Locate the cell with the specified text and output its [X, Y] center coordinate. 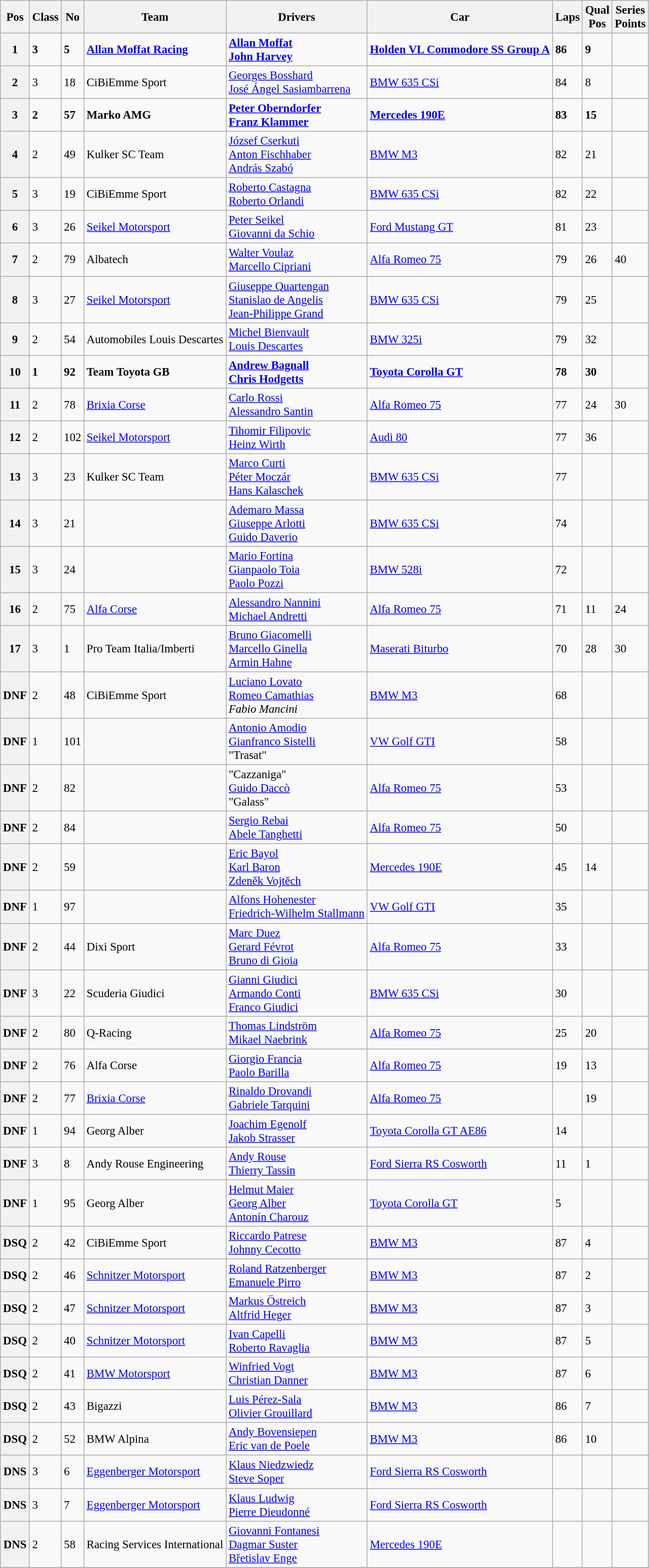
Class [46, 17]
Carlo Rossi Alessandro Santin [297, 405]
Toyota Corolla GT AE86 [460, 1131]
Marko AMG [155, 116]
18 [73, 82]
68 [568, 696]
27 [73, 300]
52 [73, 1439]
Winfried Vogt Christian Danner [297, 1374]
Team [155, 17]
Scuderia Giudici [155, 993]
Dixi Sport [155, 946]
Thomas Lindström Mikael Naebrink [297, 1032]
BMW Motorsport [155, 1374]
57 [73, 116]
74 [568, 523]
47 [73, 1308]
Klaus Niedzwiedz Steve Soper [297, 1472]
Antonio Amodio Gianfranco Sistelli "Trasat" [297, 742]
Albatech [155, 260]
Ford Mustang GT [460, 227]
József Cserkuti Anton Fischhaber András Szabó [297, 155]
Marco Curti Péter Moczár Hans Kalaschek [297, 477]
Rinaldo Drovandi Gabriele Tarquini [297, 1098]
Racing Services International [155, 1544]
Pos [15, 17]
59 [73, 867]
Allan Moffat Racing [155, 50]
Sergio Rebai Abele Tanghetti [297, 827]
32 [597, 339]
94 [73, 1131]
Andy Rouse Engineering [155, 1164]
50 [568, 827]
Eric Bayol Karl Baron Zdeněk Vojtěch [297, 867]
Peter Seikel Giovanni da Schio [297, 227]
Bigazzi [155, 1406]
Maserati Biturbo [460, 649]
Pro Team Italia/Imberti [155, 649]
Allan Moffat John Harvey [297, 50]
36 [597, 437]
Alessandro Nannini Michael Andretti [297, 609]
97 [73, 907]
SeriesPoints [630, 17]
48 [73, 696]
81 [568, 227]
Audi 80 [460, 437]
Laps [568, 17]
Automobiles Louis Descartes [155, 339]
Giovanni Fontanesi Dagmar Suster Břetislav Enge [297, 1544]
Roland Ratzenberger Emanuele Pirro [297, 1275]
Klaus Ludwig Pierre Dieudonné [297, 1505]
Walter Voulaz Marcello Cipriani [297, 260]
12 [15, 437]
76 [73, 1066]
Peter Oberndorfer Franz Klammer [297, 116]
28 [597, 649]
Georges Bosshard José Ángel Sasiambarrena [297, 82]
20 [597, 1032]
75 [73, 609]
92 [73, 372]
80 [73, 1032]
Luis Pérez-Sala Olivier Grouillard [297, 1406]
Ivan Capelli Roberto Ravaglia [297, 1341]
Tihomir Filipovic Heinz Wirth [297, 437]
16 [15, 609]
Team Toyota GB [155, 372]
49 [73, 155]
Drivers [297, 17]
Ademaro Massa Giuseppe Arlotti Guido Daverio [297, 523]
95 [73, 1203]
83 [568, 116]
Markus Östreich Altfrid Heger [297, 1308]
Mario Fortina Gianpaolo Toia Paolo Pozzi [297, 570]
QualPos [597, 17]
53 [568, 788]
Andy Rouse Thierry Tassin [297, 1164]
Marc Duez Gerard Févrot Bruno di Gioia [297, 946]
41 [73, 1374]
43 [73, 1406]
"Cazzaniga" Guido Daccò "Galass" [297, 788]
46 [73, 1275]
102 [73, 437]
71 [568, 609]
Luciano Lovato Romeo Camathias Fabio Mancini [297, 696]
No [73, 17]
Gianni Giudici Armando Conti Franco Giudici [297, 993]
54 [73, 339]
Q-Racing [155, 1032]
Joachim Egenolf Jakob Strasser [297, 1131]
70 [568, 649]
Car [460, 17]
45 [568, 867]
Riccardo Patrese Johnny Cecotto [297, 1243]
Holden VL Commodore SS Group A [460, 50]
35 [568, 907]
Roberto Castagna Roberto Orlandi [297, 195]
Alfons Hohenester Friedrich-Wilhelm Stallmann [297, 907]
Michel Bienvault Louis Descartes [297, 339]
Bruno Giacomelli Marcello Ginella Armin Hahne [297, 649]
Andy Bovensiepen Eric van de Poele [297, 1439]
101 [73, 742]
72 [568, 570]
BMW Alpina [155, 1439]
BMW 528i [460, 570]
33 [568, 946]
17 [15, 649]
Andrew Bagnall Chris Hodgetts [297, 372]
BMW 325i [460, 339]
Helmut Maier Georg Alber Antonín Charouz [297, 1203]
44 [73, 946]
42 [73, 1243]
Giuseppe Quartengan Stanislao de Angelis Jean-Philippe Grand [297, 300]
Giorgio Francia Paolo Barilla [297, 1066]
